Determine the (x, y) coordinate at the center of the cell enclosing the given text.  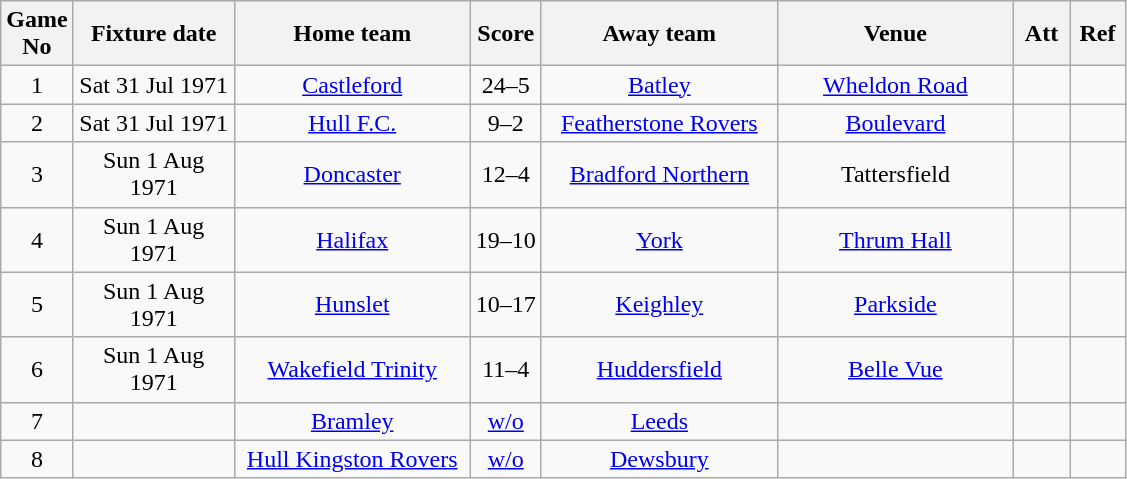
11–4 (506, 370)
Tattersfield (895, 174)
Bramley (352, 421)
Ref (1098, 34)
Parkside (895, 304)
Wakefield Trinity (352, 370)
7 (37, 421)
Huddersfield (659, 370)
Wheldon Road (895, 85)
Score (506, 34)
Away team (659, 34)
Venue (895, 34)
Batley (659, 85)
Game No (37, 34)
Att (1041, 34)
Thrum Hall (895, 240)
19–10 (506, 240)
Doncaster (352, 174)
Keighley (659, 304)
Leeds (659, 421)
2 (37, 123)
Boulevard (895, 123)
6 (37, 370)
12–4 (506, 174)
9–2 (506, 123)
1 (37, 85)
Home team (352, 34)
Halifax (352, 240)
4 (37, 240)
8 (37, 459)
24–5 (506, 85)
3 (37, 174)
Belle Vue (895, 370)
York (659, 240)
Fixture date (154, 34)
Dewsbury (659, 459)
5 (37, 304)
Hunslet (352, 304)
Featherstone Rovers (659, 123)
Bradford Northern (659, 174)
Hull Kingston Rovers (352, 459)
Hull F.C. (352, 123)
Castleford (352, 85)
10–17 (506, 304)
